Detect which cell encompasses the target text, then output its (x, y) center coordinate. 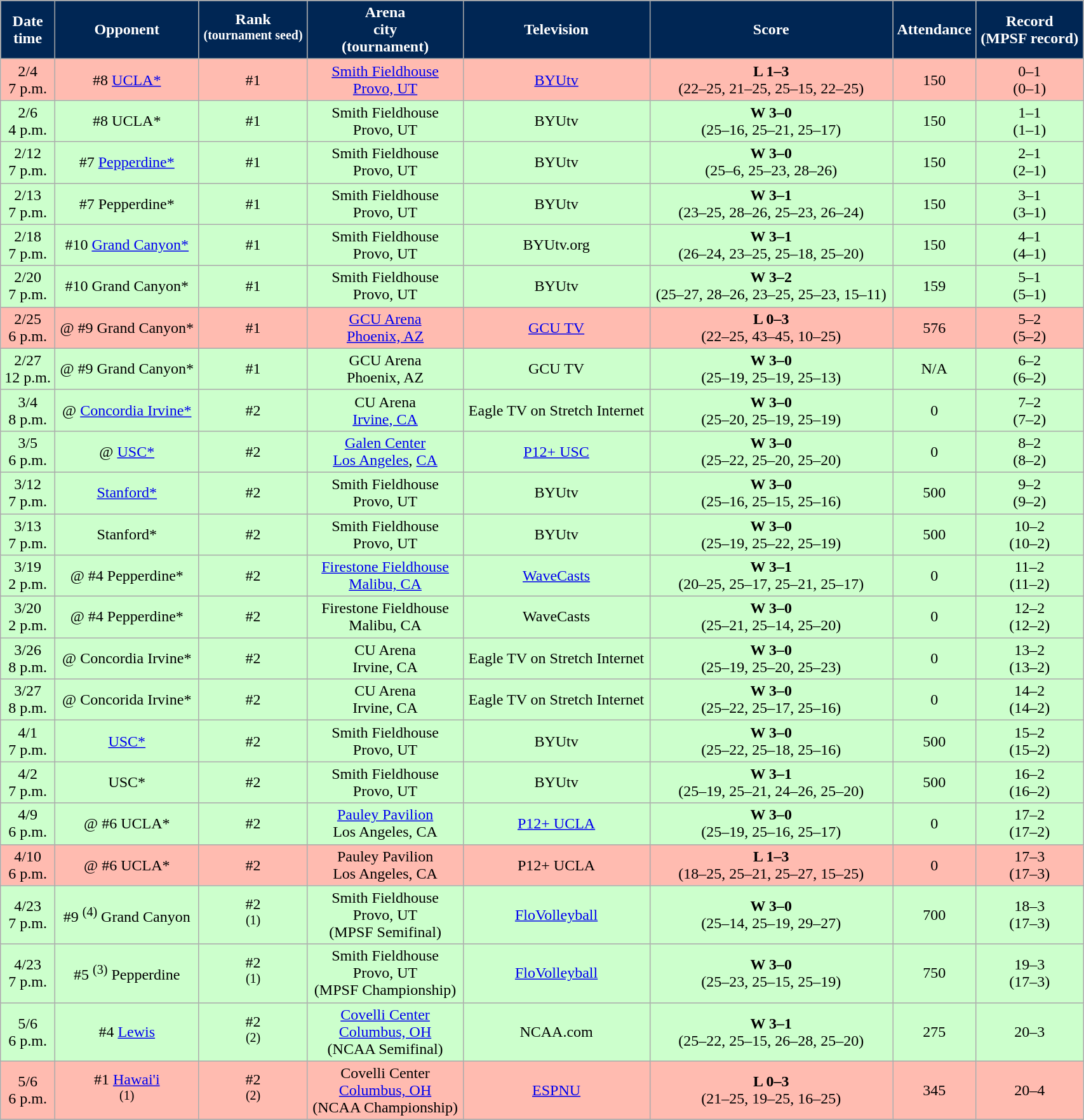
W 3–0(25–21, 25–14, 25–20) (771, 617)
4/106 p.m. (28, 865)
Galen CenterLos Angeles, CA (385, 451)
16–2(16–2) (1030, 783)
Smith FieldhouseProvo, UT(MPSF Semifinal) (385, 915)
7–2(7–2) (1030, 410)
W 3–1(25–22, 25–15, 26–28, 25–20) (771, 1032)
Television (556, 30)
3/192 p.m. (28, 576)
19–3(17–3) (1030, 973)
W 3–0(25–19, 25–19, 25–13) (771, 368)
L 1–3(22–25, 21–25, 25–15, 22–25) (771, 80)
N/A (935, 368)
2/47 p.m. (28, 80)
W 3–2(25–27, 28–26, 23–25, 25–23, 15–11) (771, 286)
10–2(10–2) (1030, 534)
#5 (3) Pepperdine (127, 973)
Arenacity(tournament) (385, 30)
18–3(17–3) (1030, 915)
3–1(3–1) (1030, 203)
Score (771, 30)
Opponent (127, 30)
W 3–1(25–19, 25–21, 24–26, 25–20) (771, 783)
17–3(17–3) (1030, 865)
NCAA.com (556, 1032)
W 3–0 (25–19, 25–16, 25–17) (771, 823)
W 3–1(23–25, 28–26, 25–23, 26–24) (771, 203)
Covelli CenterColumbus, OH(NCAA Semifinal) (385, 1032)
17–2(17–2) (1030, 823)
275 (935, 1032)
0–1(0–1) (1030, 80)
14–2(14–2) (1030, 700)
W 3–0(25–22, 25–20, 25–20) (771, 451)
3/137 p.m. (28, 534)
W 3–0(25–19, 25–20, 25–23) (771, 658)
#9 (4) Grand Canyon (127, 915)
11–2(11–2) (1030, 576)
345 (935, 1090)
9–2(9–2) (1030, 493)
159 (935, 286)
Covelli CenterColumbus, OH(NCAA Championship) (385, 1090)
2/64 p.m. (28, 121)
@ Concorida Irvine* (127, 700)
W 3–1(20–25, 25–17, 25–21, 25–17) (771, 576)
BYUtv.org (556, 245)
2/127 p.m. (28, 163)
W 3–0(25–16, 25–21, 25–17) (771, 121)
4–1(4–1) (1030, 245)
3/268 p.m. (28, 658)
L 0–3(22–25, 43–45, 10–25) (771, 328)
W 3–0(25–6, 25–23, 28–26) (771, 163)
8–2(8–2) (1030, 451)
13–2(13–2) (1030, 658)
W 3–1(26–24, 23–25, 25–18, 25–20) (771, 245)
W 3–0(25–19, 25–22, 25–19) (771, 534)
W 3–0(25–23, 25–15, 25–19) (771, 973)
2/137 p.m. (28, 203)
W 3–0(25–20, 25–19, 25–19) (771, 410)
W 3–0(25–16, 25–15, 25–16) (771, 493)
Datetime (28, 30)
2/207 p.m. (28, 286)
12–2(12–2) (1030, 617)
1–1(1–1) (1030, 121)
5–2(5–2) (1030, 328)
Record(MPSF record) (1030, 30)
3/56 p.m. (28, 451)
6–2(6–2) (1030, 368)
ESPNU (556, 1090)
W 3–0(25–14, 25–19, 29–27) (771, 915)
4/17 p.m. (28, 741)
#1 Hawai'i (1) (127, 1090)
4/27 p.m. (28, 783)
P12+ USC (556, 451)
3/278 p.m. (28, 700)
700 (935, 915)
15–2(15–2) (1030, 741)
L 1–3(18–25, 25–21, 25–27, 15–25) (771, 865)
576 (935, 328)
@ USC* (127, 451)
L 0–3 (21–25, 19–25, 16–25) (771, 1090)
2/256 p.m. (28, 328)
2/2712 p.m. (28, 368)
2–1(2–1) (1030, 163)
20–3 (1030, 1032)
W 3–0(25–22, 25–18, 25–16) (771, 741)
3/48 p.m. (28, 410)
5–1(5–1) (1030, 286)
W 3–0(25–22, 25–17, 25–16) (771, 700)
#4 Lewis (127, 1032)
2/187 p.m. (28, 245)
Attendance (935, 30)
Rank(tournament seed) (253, 30)
Smith FieldhouseProvo, UT(MPSF Championship) (385, 973)
3/202 p.m. (28, 617)
20–4 (1030, 1090)
3/127 p.m. (28, 493)
750 (935, 973)
4/96 p.m. (28, 823)
